Return [x, y] of the center of cell containing provided text 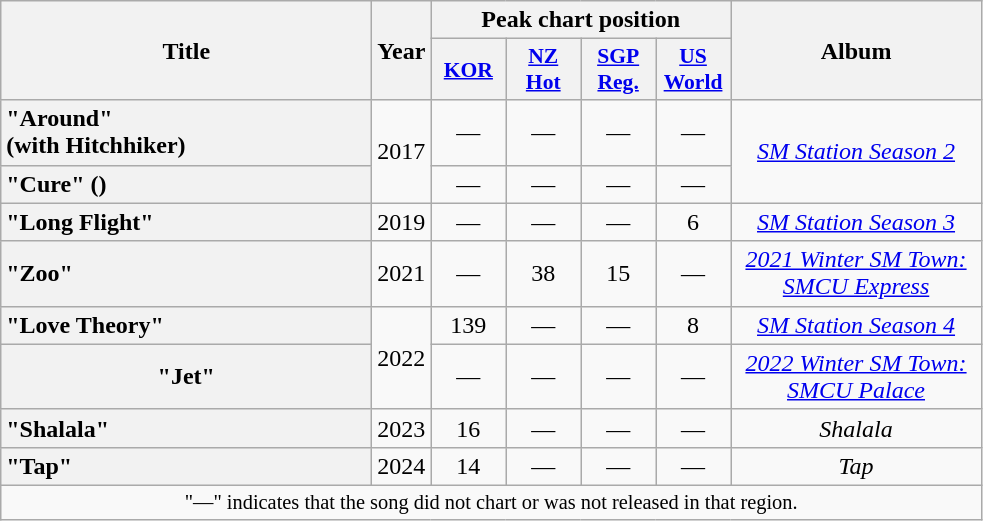
2017 [402, 152]
SGPReg. [618, 70]
Tap [856, 466]
8 [694, 325]
2022 [402, 358]
"—" indicates that the song did not chart or was not released in that region. [492, 502]
Shalala [856, 428]
SM Station Season 4 [856, 325]
2022 Winter SM Town: SMCU Palace [856, 376]
2021 [402, 274]
2024 [402, 466]
Title [186, 50]
KOR [468, 70]
15 [618, 274]
Album [856, 50]
"Love Theory" [186, 325]
16 [468, 428]
"Cure" () [186, 184]
2021 Winter SM Town: SMCU Express [856, 274]
USWorld [694, 70]
38 [544, 274]
Peak chart position [581, 20]
"Long Flight" [186, 222]
"Around"(with Hitchhiker) [186, 132]
14 [468, 466]
139 [468, 325]
"Zoo" [186, 274]
Year [402, 50]
SM Station Season 2 [856, 152]
"Jet" [186, 376]
2019 [402, 222]
6 [694, 222]
"Tap" [186, 466]
SM Station Season 3 [856, 222]
"Shalala" [186, 428]
2023 [402, 428]
NZHot [544, 70]
